Scan for the cell matching the given text and deliver its (x, y) coordinate at center. 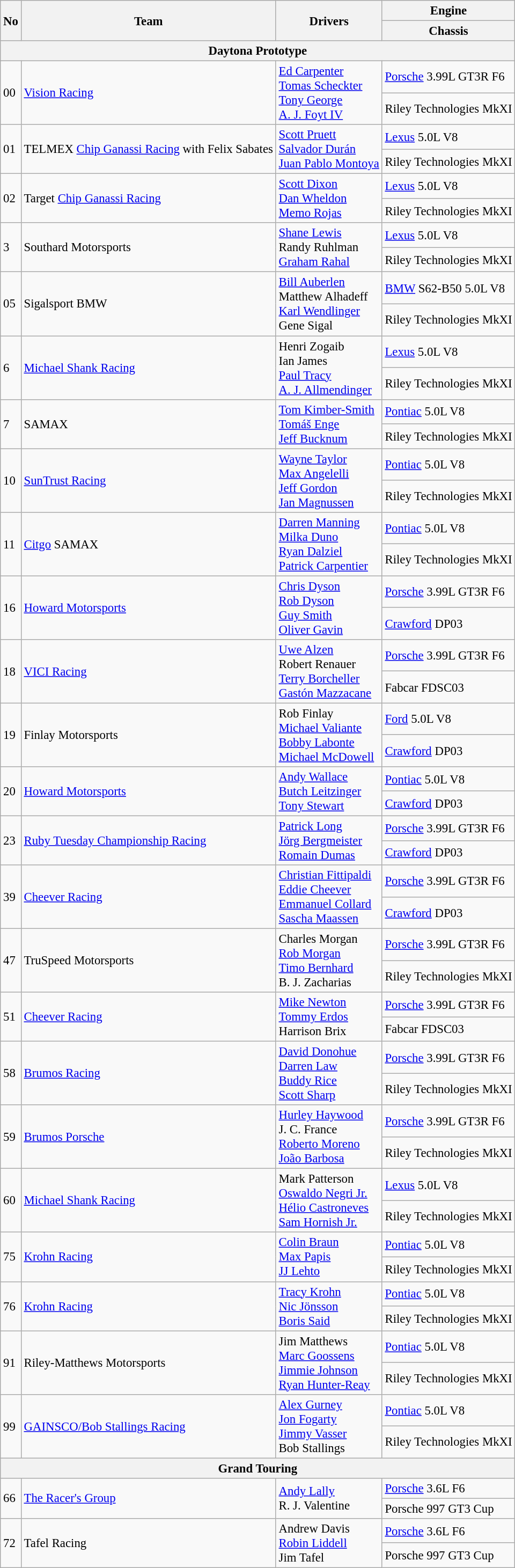
47 (11, 961)
Tafel Racing (148, 1543)
Tracy Krohn Nic Jönsson Boris Said (329, 1306)
02 (11, 199)
76 (11, 1306)
Engine (448, 11)
39 (11, 897)
66 (11, 1498)
00 (11, 93)
David Donohue Darren Law Buddy Rice Scott Sharp (329, 1073)
Henri Zogaib Ian James Paul Tracy A. J. Allmendinger (329, 368)
Finlay Motorsports (148, 735)
Scott Dixon Dan Wheldon Memo Rojas (329, 199)
Drivers (329, 20)
Jim Matthews Marc Goossens Jimmie Johnson Ryan Hunter-Reay (329, 1363)
Ruby Tuesday Championship Racing (148, 840)
01 (11, 149)
20 (11, 792)
Andy Lally R. J. Valentine (329, 1498)
Brumos Racing (148, 1073)
Uwe Alzen Robert Renauer Terry Borcheller Gastón Mazzacane (329, 672)
Mike Newton Tommy Erdos Harrison Brix (329, 1017)
Andy Wallace Butch Leitzinger Tony Stewart (329, 792)
10 (11, 481)
Sigalsport BMW (148, 304)
Hurley Haywood J. C. France Roberto Moreno João Barbosa (329, 1137)
Darren Manning Milka Duno Ryan Dalziel Patrick Carpentier (329, 544)
18 (11, 672)
Riley-Matthews Motorsports (148, 1363)
No (11, 20)
72 (11, 1543)
Patrick Long Jörg Bergmeister Romain Dumas (329, 840)
Andrew Davis Robin Liddell Jim Tafel (329, 1543)
99 (11, 1426)
7 (11, 424)
Brumos Porsche (148, 1137)
Chassis (448, 31)
59 (11, 1137)
TELMEX Chip Ganassi Racing with Felix Sabates (148, 149)
05 (11, 304)
Rob Finlay Michael Valiante Bobby Labonte Michael McDowell (329, 735)
3 (11, 248)
VICI Racing (148, 672)
SAMAX (148, 424)
6 (11, 368)
Alex Gurney Jon Fogarty Jimmy Vasser Bob Stallings (329, 1426)
Tom Kimber-Smith Tomáš Enge Jeff Bucknum (329, 424)
16 (11, 607)
Christian Fittipaldi Eddie Cheever Emmanuel Collard Sascha Maassen (329, 897)
Southard Motorsports (148, 248)
BMW S62-B50 5.0L V8 (448, 288)
75 (11, 1257)
Team (148, 20)
Citgo SAMAX (148, 544)
Scott Pruett Salvador Durán Juan Pablo Montoya (329, 149)
23 (11, 840)
Ed Carpenter Tomas Scheckter Tony George A. J. Foyt IV (329, 93)
TruSpeed Motorsports (148, 961)
58 (11, 1073)
Vision Racing (148, 93)
Target Chip Ganassi Racing (148, 199)
11 (11, 544)
Charles Morgan Rob Morgan Timo Bernhard B. J. Zacharias (329, 961)
Chris Dyson Rob Dyson Guy Smith Oliver Gavin (329, 607)
Ford 5.0L V8 (448, 719)
Wayne Taylor Max Angelelli Jeff Gordon Jan Magnussen (329, 481)
Daytona Prototype (257, 51)
60 (11, 1201)
SunTrust Racing (148, 481)
19 (11, 735)
Bill Auberlen Matthew Alhadeff Karl Wendlinger Gene Sigal (329, 304)
Grand Touring (257, 1468)
Mark Patterson Oswaldo Negri Jr. Hélio Castroneves Sam Hornish Jr. (329, 1201)
91 (11, 1363)
Colin Braun Max Papis JJ Lehto (329, 1257)
GAINSCO/Bob Stallings Racing (148, 1426)
The Racer's Group (148, 1498)
51 (11, 1017)
Shane Lewis Randy Ruhlman Graham Rahal (329, 248)
